Scan for the cell matching the given text and deliver its [X, Y] coordinate at center. 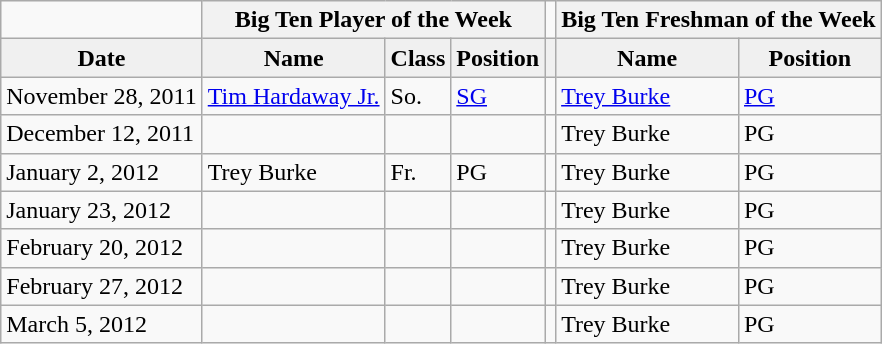
January 2, 2012 [102, 172]
March 5, 2012 [102, 324]
Fr. [418, 172]
Date [102, 58]
Big Ten Player of the Week [373, 20]
November 28, 2011 [102, 96]
Tim Hardaway Jr. [294, 96]
February 27, 2012 [102, 286]
Class [418, 58]
So. [418, 96]
January 23, 2012 [102, 210]
February 20, 2012 [102, 248]
Big Ten Freshman of the Week [719, 20]
SG [498, 96]
December 12, 2011 [102, 134]
